Return (X, Y) of the center of cell containing provided text 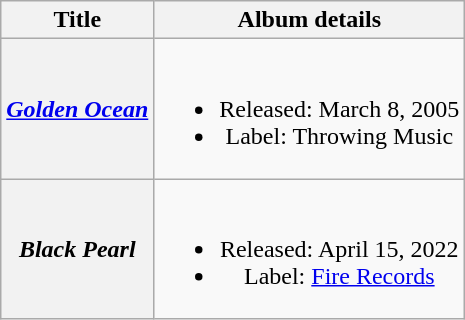
Title (78, 20)
Black Pearl (78, 249)
Album details (310, 20)
Released: March 8, 2005Label: Throwing Music (310, 109)
Golden Ocean (78, 109)
Released: April 15, 2022Label: Fire Records (310, 249)
